Scan for the cell matching the given text and deliver its [X, Y] coordinate at center. 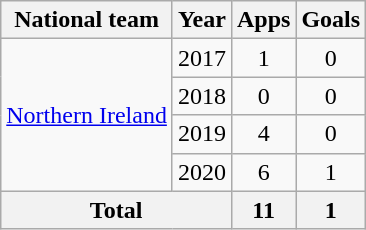
2018 [202, 96]
Apps [263, 20]
Goals [331, 20]
6 [263, 172]
2017 [202, 58]
Total [116, 210]
4 [263, 134]
2020 [202, 172]
Northern Ireland [87, 115]
National team [87, 20]
2019 [202, 134]
Year [202, 20]
11 [263, 210]
